Return [x, y] of the center of cell containing provided text 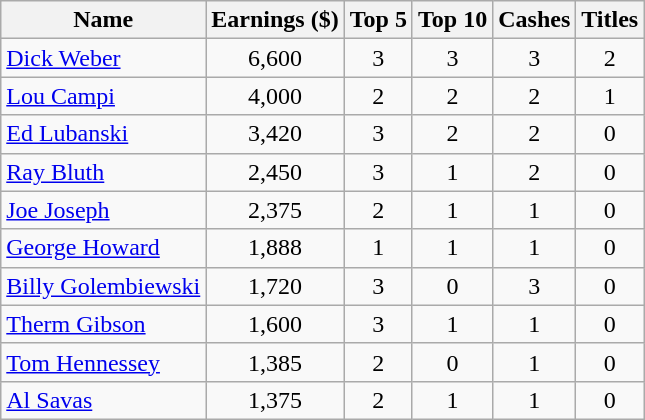
3,420 [275, 134]
1,888 [275, 248]
Therm Gibson [104, 324]
1,600 [275, 324]
Lou Campi [104, 96]
1,720 [275, 286]
Top 5 [378, 20]
Name [104, 20]
Ed Lubanski [104, 134]
Al Savas [104, 400]
2,375 [275, 210]
2,450 [275, 172]
Ray Bluth [104, 172]
Tom Hennessey [104, 362]
Titles [610, 20]
6,600 [275, 58]
1,375 [275, 400]
Dick Weber [104, 58]
Joe Joseph [104, 210]
Billy Golembiewski [104, 286]
1,385 [275, 362]
Earnings ($) [275, 20]
George Howard [104, 248]
Cashes [534, 20]
4,000 [275, 96]
Top 10 [452, 20]
